For the text-containing cell, return its midpoint in (X, Y) coordinate format. 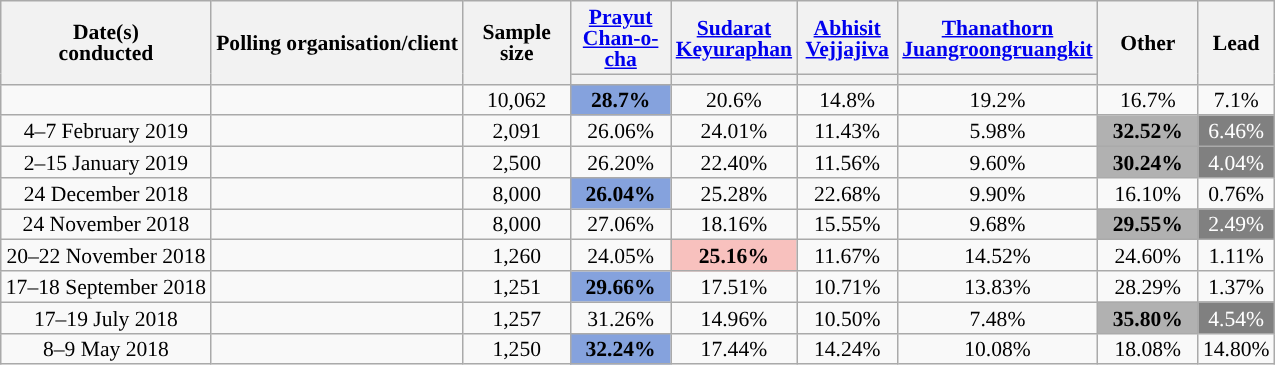
0.76% (1236, 194)
29.55% (1148, 224)
30.24% (1148, 162)
26.20% (621, 162)
18.16% (734, 224)
24 November 2018 (106, 224)
2.49% (1236, 224)
Sample size (517, 42)
6.46% (1236, 132)
32.52% (1148, 132)
1,257 (517, 318)
28.29% (1148, 286)
26.04% (621, 194)
Other (1148, 42)
14.8% (847, 100)
1.11% (1236, 256)
25.16% (734, 256)
13.83% (997, 286)
20–22 November 2018 (106, 256)
11.43% (847, 132)
10.71% (847, 286)
1,250 (517, 348)
11.56% (847, 162)
7.1% (1236, 100)
17.44% (734, 348)
17.51% (734, 286)
9.90% (997, 194)
2,091 (517, 132)
32.24% (621, 348)
11.67% (847, 256)
Polling organisation/client (337, 42)
14.24% (847, 348)
16.7% (1148, 100)
35.80% (1148, 318)
Sudarat Keyuraphan (734, 38)
24 December 2018 (106, 194)
9.60% (997, 162)
10.50% (847, 318)
4.54% (1236, 318)
Lead (1236, 42)
Prayut Chan-o-cha (621, 38)
8–9 May 2018 (106, 348)
14.80% (1236, 348)
14.96% (734, 318)
4–7 February 2019 (106, 132)
1,251 (517, 286)
10.08% (997, 348)
19.2% (997, 100)
4.04% (1236, 162)
2,500 (517, 162)
14.52% (997, 256)
Thanathorn Juangroongruangkit (997, 38)
Abhisit Vejjajiva (847, 38)
24.01% (734, 132)
Date(s)conducted (106, 42)
17–19 July 2018 (106, 318)
17–18 September 2018 (106, 286)
27.06% (621, 224)
1.37% (1236, 286)
5.98% (997, 132)
15.55% (847, 224)
10,062 (517, 100)
16.10% (1148, 194)
22.40% (734, 162)
2–15 January 2019 (106, 162)
20.6% (734, 100)
24.05% (621, 256)
25.28% (734, 194)
7.48% (997, 318)
31.26% (621, 318)
29.66% (621, 286)
22.68% (847, 194)
24.60% (1148, 256)
9.68% (997, 224)
18.08% (1148, 348)
1,260 (517, 256)
28.7% (621, 100)
26.06% (621, 132)
